Identify which cell holds the provided text, then report its [X, Y] central coordinate. 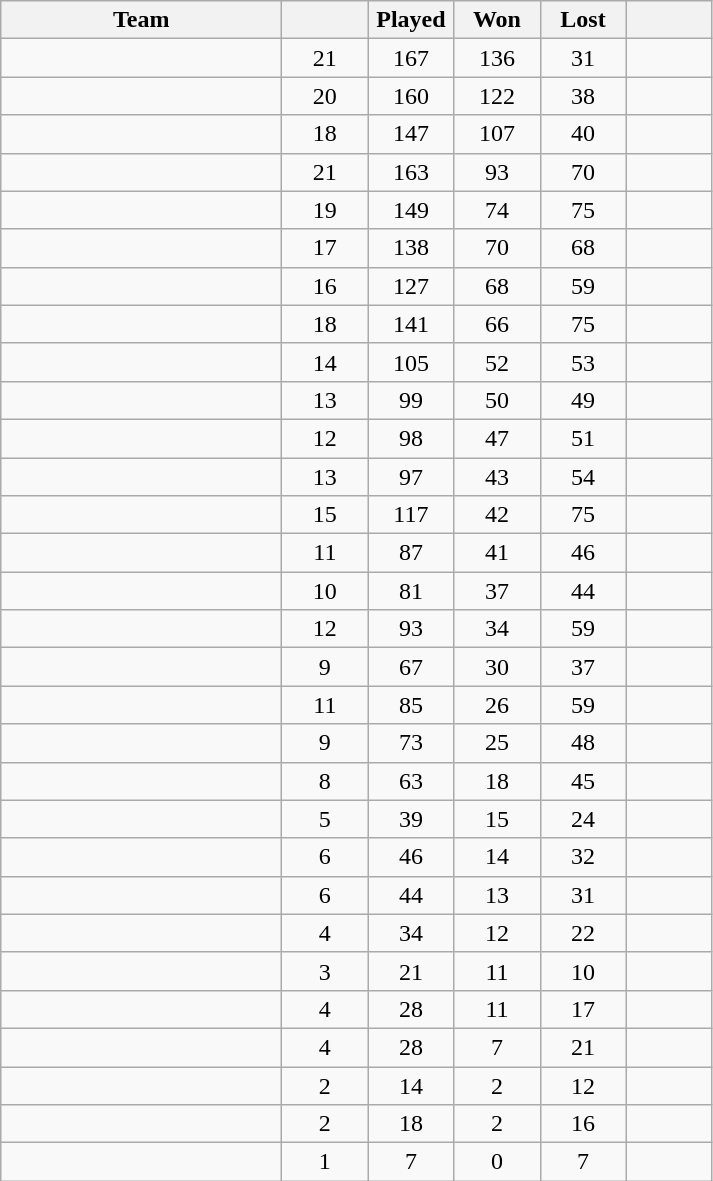
160 [411, 96]
40 [583, 134]
51 [583, 438]
122 [497, 96]
49 [583, 400]
45 [583, 781]
117 [411, 515]
39 [411, 819]
41 [497, 553]
97 [411, 477]
50 [497, 400]
22 [583, 933]
53 [583, 362]
167 [411, 58]
48 [583, 743]
54 [583, 477]
138 [411, 248]
Lost [583, 20]
98 [411, 438]
87 [411, 553]
67 [411, 667]
32 [583, 857]
25 [497, 743]
149 [411, 210]
47 [497, 438]
5 [325, 819]
38 [583, 96]
52 [497, 362]
141 [411, 324]
127 [411, 286]
136 [497, 58]
Won [497, 20]
1 [325, 1162]
19 [325, 210]
99 [411, 400]
30 [497, 667]
Team [142, 20]
107 [497, 134]
Played [411, 20]
74 [497, 210]
0 [497, 1162]
85 [411, 705]
24 [583, 819]
66 [497, 324]
20 [325, 96]
81 [411, 591]
3 [325, 971]
8 [325, 781]
42 [497, 515]
105 [411, 362]
73 [411, 743]
147 [411, 134]
26 [497, 705]
63 [411, 781]
163 [411, 172]
43 [497, 477]
